For the text-containing cell, return its midpoint in [x, y] coordinate format. 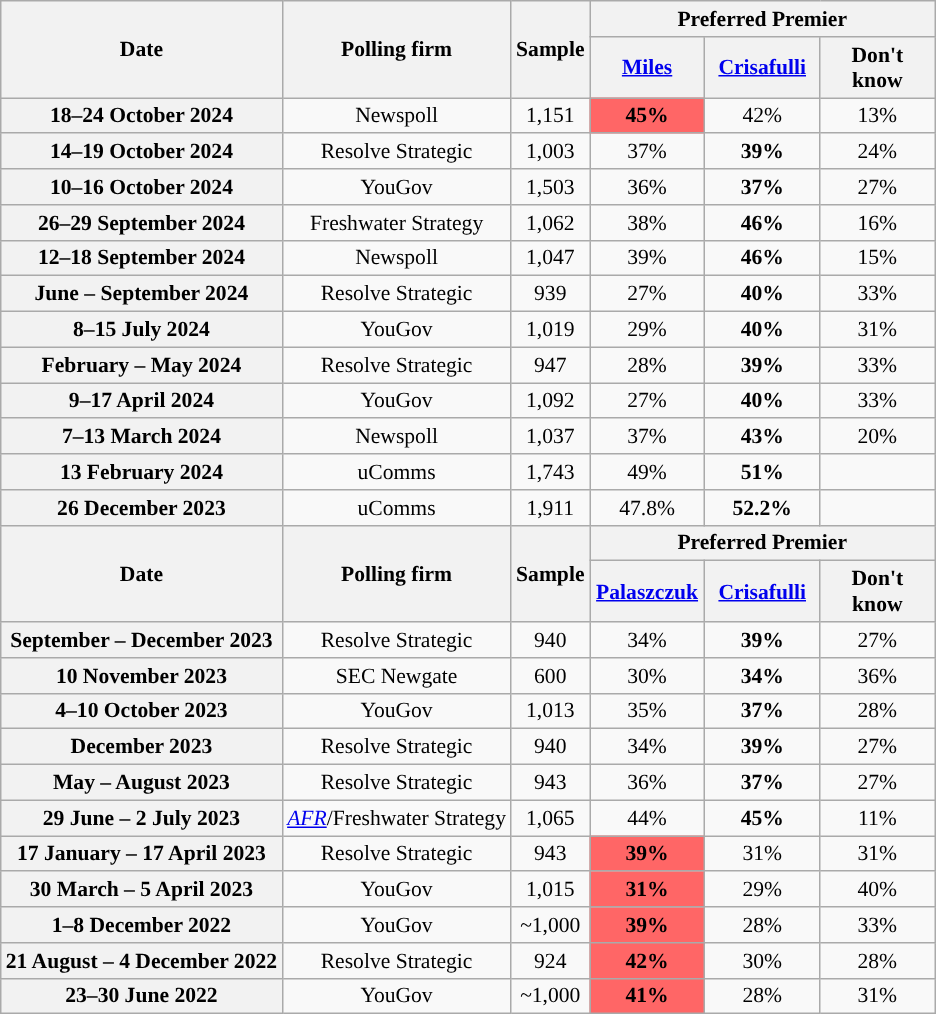
600 [550, 676]
1,013 [550, 711]
September – December 2023 [142, 640]
10 November 2023 [142, 676]
4–10 October 2023 [142, 711]
1,019 [550, 330]
26–29 September 2024 [142, 223]
47.8% [648, 508]
1,151 [550, 116]
1,065 [550, 818]
February – May 2024 [142, 365]
38% [648, 223]
18–24 October 2024 [142, 116]
11% [878, 818]
24% [878, 152]
20% [878, 437]
30 March – 5 April 2023 [142, 890]
1,037 [550, 437]
1,003 [550, 152]
Miles [648, 68]
44% [648, 818]
49% [648, 472]
17 January – 17 April 2023 [142, 854]
26 December 2023 [142, 508]
1,911 [550, 508]
15% [878, 258]
1–8 December 2022 [142, 925]
9–17 April 2024 [142, 401]
May – August 2023 [142, 783]
14–19 October 2024 [142, 152]
12–18 September 2024 [142, 258]
21 August – 4 December 2022 [142, 961]
52.2% [762, 508]
June – September 2024 [142, 294]
December 2023 [142, 747]
13% [878, 116]
7–13 March 2024 [142, 437]
29 June – 2 July 2023 [142, 818]
1,015 [550, 890]
16% [878, 223]
8–15 July 2024 [142, 330]
Freshwater Strategy [396, 223]
1,047 [550, 258]
41% [648, 996]
924 [550, 961]
43% [762, 437]
13 February 2024 [142, 472]
1,503 [550, 187]
Palaszczuk [648, 592]
35% [648, 711]
51% [762, 472]
23–30 June 2022 [142, 996]
1,743 [550, 472]
SEC Newgate [396, 676]
939 [550, 294]
10–16 October 2024 [142, 187]
AFR/Freshwater Strategy [396, 818]
1,062 [550, 223]
1,092 [550, 401]
947 [550, 365]
